For the text-containing cell, return its midpoint in [X, Y] coordinate format. 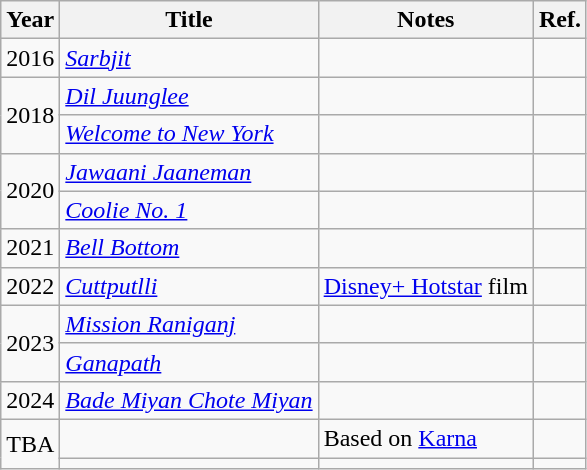
Mission Raniganj [189, 324]
2020 [30, 191]
Sarbjit [189, 58]
Ganapath [189, 362]
2024 [30, 400]
Ref. [560, 20]
2021 [30, 248]
Notes [426, 20]
Bell Bottom [189, 248]
Dil Juunglee [189, 96]
Title [189, 20]
Welcome to New York [189, 134]
2022 [30, 286]
2018 [30, 115]
Disney+ Hotstar film [426, 286]
Based on Karna [426, 438]
2023 [30, 343]
Year [30, 20]
Jawaani Jaaneman [189, 172]
TBA [30, 444]
2016 [30, 58]
Bade Miyan Chote Miyan [189, 400]
Cuttputlli [189, 286]
Coolie No. 1 [189, 210]
